Output the [X, Y] coordinate of the center of the cell containing the given text.  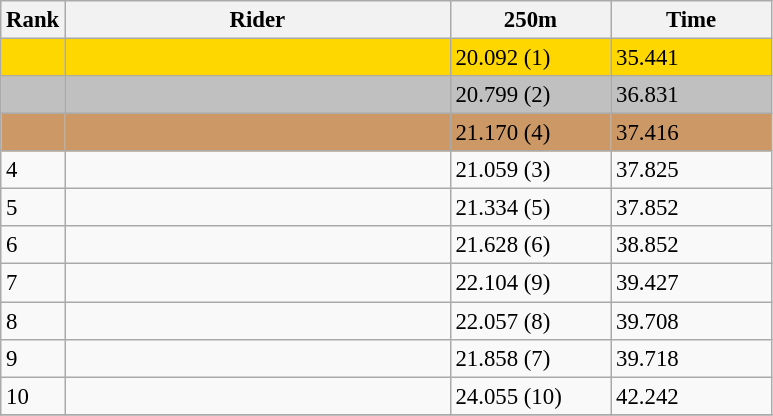
6 [33, 245]
Rank [33, 20]
24.055 (10) [530, 396]
39.427 [692, 283]
7 [33, 283]
250m [530, 20]
8 [33, 321]
21.628 (6) [530, 245]
21.334 (5) [530, 208]
38.852 [692, 245]
39.708 [692, 321]
Time [692, 20]
22.057 (8) [530, 321]
21.059 (3) [530, 170]
39.718 [692, 358]
10 [33, 396]
37.852 [692, 208]
5 [33, 208]
9 [33, 358]
20.092 (1) [530, 58]
22.104 (9) [530, 283]
20.799 (2) [530, 95]
37.825 [692, 170]
21.170 (4) [530, 133]
4 [33, 170]
42.242 [692, 396]
36.831 [692, 95]
Rider [258, 20]
35.441 [692, 58]
37.416 [692, 133]
21.858 (7) [530, 358]
